Locate the cell with the specified text and output its (x, y) center coordinate. 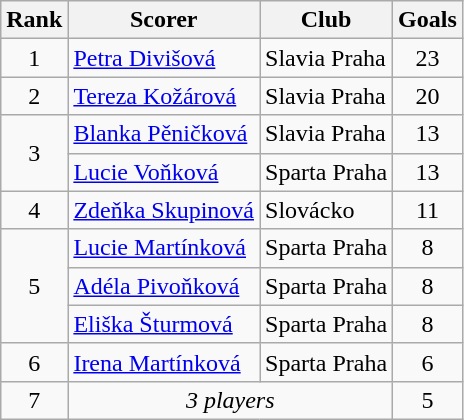
Rank (34, 20)
Petra Divišová (164, 58)
11 (428, 210)
Irena Martínková (164, 362)
20 (428, 96)
Eliška Šturmová (164, 324)
Adéla Pivoňková (164, 286)
Blanka Pěničková (164, 134)
Goals (428, 20)
7 (34, 400)
Club (326, 20)
3 players (230, 400)
Scorer (164, 20)
23 (428, 58)
Lucie Voňková (164, 172)
Slovácko (326, 210)
2 (34, 96)
4 (34, 210)
Lucie Martínková (164, 248)
3 (34, 153)
Zdeňka Skupinová (164, 210)
Tereza Kožárová (164, 96)
1 (34, 58)
